Output the (x, y) coordinate of the center of the cell containing the given text.  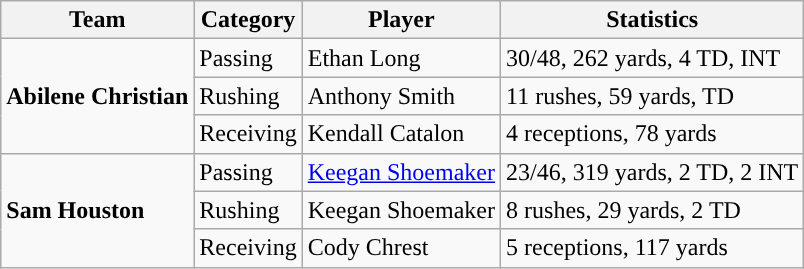
Category (248, 20)
23/46, 319 yards, 2 TD, 2 INT (652, 172)
Team (98, 20)
Player (401, 20)
5 receptions, 117 yards (652, 248)
Abilene Christian (98, 96)
8 rushes, 29 yards, 2 TD (652, 210)
30/48, 262 yards, 4 TD, INT (652, 58)
11 rushes, 59 yards, TD (652, 96)
Anthony Smith (401, 96)
Statistics (652, 20)
Kendall Catalon (401, 134)
Cody Chrest (401, 248)
4 receptions, 78 yards (652, 134)
Ethan Long (401, 58)
Sam Houston (98, 210)
